Detect which cell encompasses the target text, then output its (x, y) center coordinate. 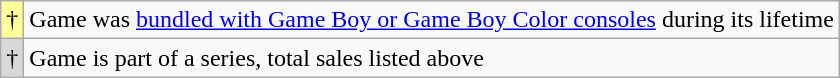
Game is part of a series, total sales listed above (432, 58)
Game was bundled with Game Boy or Game Boy Color consoles during its lifetime (432, 20)
